Capture the cell that displays the provided text and extract its (X, Y) central coordinate. 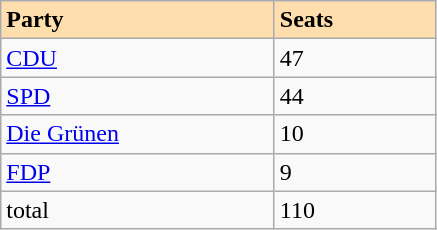
9 (354, 172)
Party (138, 20)
Die Grünen (138, 134)
44 (354, 96)
Seats (354, 20)
47 (354, 58)
10 (354, 134)
110 (354, 210)
SPD (138, 96)
total (138, 210)
CDU (138, 58)
FDP (138, 172)
